For the text-containing cell, return its midpoint in [X, Y] coordinate format. 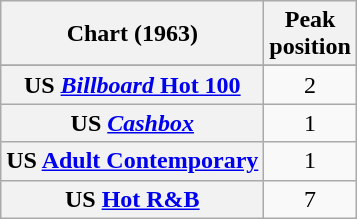
7 [310, 199]
US Hot R&B [132, 199]
US Billboard Hot 100 [132, 85]
2 [310, 85]
US Cashbox [132, 123]
US Adult Contemporary [132, 161]
Peakposition [310, 34]
Chart (1963) [132, 34]
